Determine the [x, y] coordinate at the center of the cell enclosing the given text.  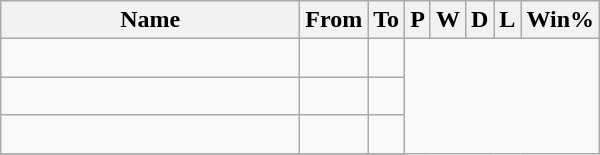
Win% [560, 20]
L [508, 20]
P [418, 20]
W [448, 20]
D [479, 20]
From [334, 20]
To [386, 20]
Name [150, 20]
